Locate the cell with the specified text and output its [X, Y] center coordinate. 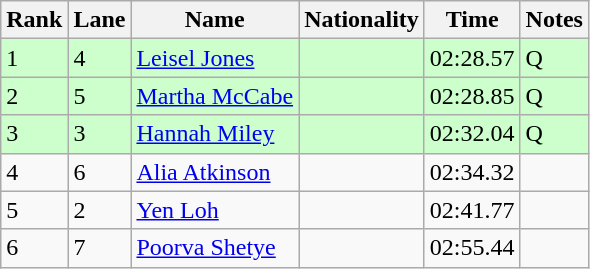
02:28.57 [472, 58]
1 [34, 58]
02:32.04 [472, 134]
Martha McCabe [215, 96]
Yen Loh [215, 210]
02:28.85 [472, 96]
Poorva Shetye [215, 248]
Hannah Miley [215, 134]
Notes [554, 20]
Lane [100, 20]
02:55.44 [472, 248]
Rank [34, 20]
Alia Atkinson [215, 172]
02:41.77 [472, 210]
7 [100, 248]
Nationality [362, 20]
Leisel Jones [215, 58]
Name [215, 20]
Time [472, 20]
02:34.32 [472, 172]
